Search for the cell housing the specified text and yield its (X, Y) center coordinate. 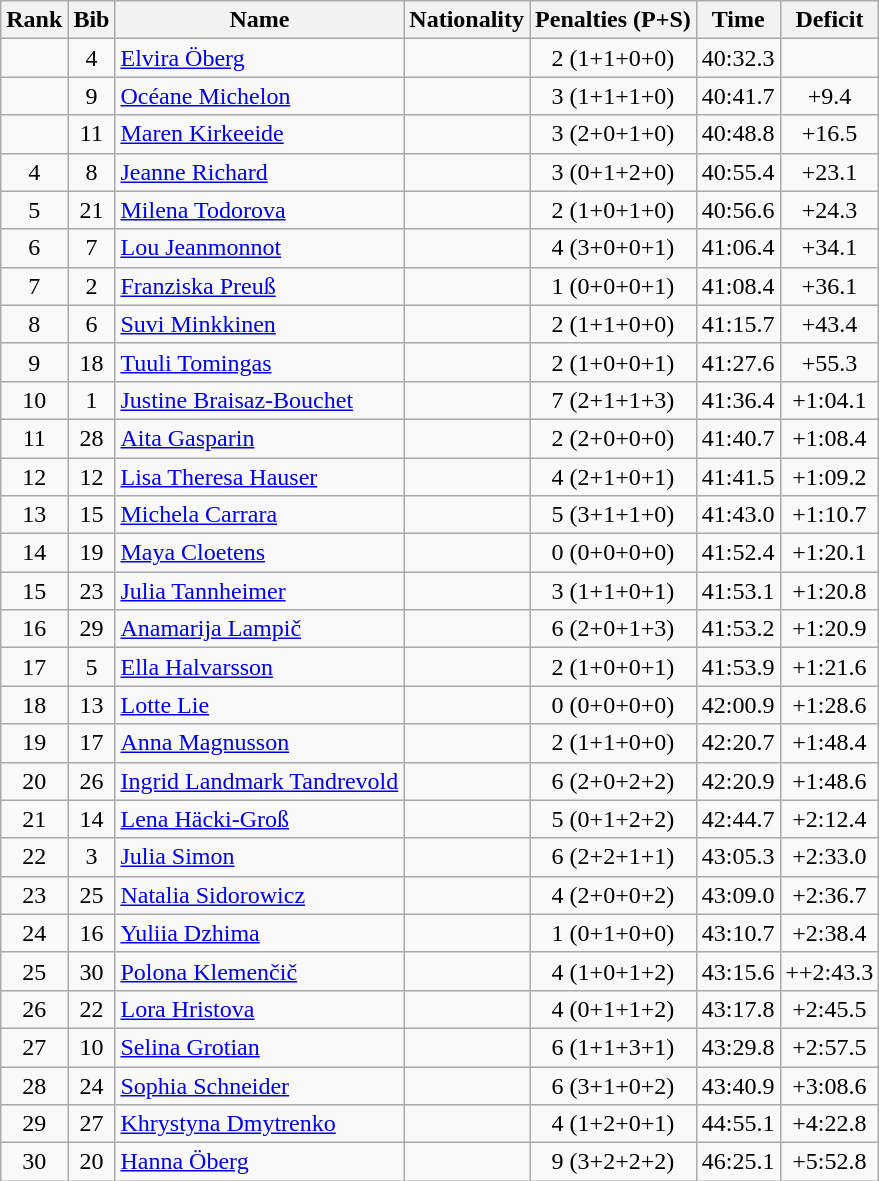
43:17.8 (738, 1009)
+1:10.7 (830, 515)
41:52.4 (738, 553)
Ingrid Landmark Tandrevold (260, 781)
+2:33.0 (830, 857)
41:27.6 (738, 362)
+1:48.6 (830, 781)
4 (0+1+1+2) (614, 1009)
Maren Kirkeeide (260, 134)
43:40.9 (738, 1085)
2 (1+0+1+0) (614, 210)
Julia Simon (260, 857)
41:53.9 (738, 667)
3 (1+1+1+0) (614, 96)
1 (0+0+0+1) (614, 286)
41:41.5 (738, 477)
+1:08.4 (830, 438)
Hanna Öberg (260, 1162)
Anamarija Lampič (260, 629)
41:06.4 (738, 248)
+2:57.5 (830, 1047)
41:15.7 (738, 324)
6 (2+2+1+1) (614, 857)
+24.3 (830, 210)
+1:48.4 (830, 743)
Penalties (P+S) (614, 20)
Rank (34, 20)
Name (260, 20)
40:48.8 (738, 134)
5 (3+1+1+0) (614, 515)
4 (3+0+0+1) (614, 248)
6 (1+1+3+1) (614, 1047)
44:55.1 (738, 1124)
Selina Grotian (260, 1047)
40:56.6 (738, 210)
Deficit (830, 20)
40:55.4 (738, 172)
Milena Todorova (260, 210)
Time (738, 20)
+34.1 (830, 248)
+23.1 (830, 172)
+4:22.8 (830, 1124)
6 (2+0+2+2) (614, 781)
+1:21.6 (830, 667)
Nationality (467, 20)
+1:20.9 (830, 629)
++2:43.3 (830, 971)
3 (1+1+0+1) (614, 591)
42:20.9 (738, 781)
2 (2+0+0+0) (614, 438)
4 (1+0+1+2) (614, 971)
Maya Cloetens (260, 553)
6 (2+0+1+3) (614, 629)
1 (92, 400)
Bib (92, 20)
Elvira Öberg (260, 58)
+1:20.1 (830, 553)
+1:09.2 (830, 477)
7 (2+1+1+3) (614, 400)
42:44.7 (738, 819)
3 (92, 857)
+2:36.7 (830, 895)
+43.4 (830, 324)
42:20.7 (738, 743)
42:00.9 (738, 705)
Khrystyna Dmytrenko (260, 1124)
3 (2+0+1+0) (614, 134)
41:53.2 (738, 629)
Anna Magnusson (260, 743)
40:32.3 (738, 58)
+3:08.6 (830, 1085)
+1:04.1 (830, 400)
+1:28.6 (830, 705)
Lena Häcki-Groß (260, 819)
Michela Carrara (260, 515)
+2:38.4 (830, 933)
Lisa Theresa Hauser (260, 477)
Lotte Lie (260, 705)
1 (0+1+0+0) (614, 933)
43:15.6 (738, 971)
Ella Halvarsson (260, 667)
+2:12.4 (830, 819)
9 (3+2+2+2) (614, 1162)
4 (2+0+0+2) (614, 895)
+36.1 (830, 286)
+5:52.8 (830, 1162)
43:10.7 (738, 933)
41:36.4 (738, 400)
3 (0+1+2+0) (614, 172)
+55.3 (830, 362)
Sophia Schneider (260, 1085)
Lora Hristova (260, 1009)
Justine Braisaz-Bouchet (260, 400)
41:08.4 (738, 286)
5 (0+1+2+2) (614, 819)
Lou Jeanmonnot (260, 248)
41:40.7 (738, 438)
Yuliia Dzhima (260, 933)
43:09.0 (738, 895)
6 (3+1+0+2) (614, 1085)
4 (2+1+0+1) (614, 477)
Jeanne Richard (260, 172)
+2:45.5 (830, 1009)
Tuuli Tomingas (260, 362)
43:29.8 (738, 1047)
Suvi Minkkinen (260, 324)
Polona Klemenčič (260, 971)
Franziska Preuß (260, 286)
Océane Michelon (260, 96)
Natalia Sidorowicz (260, 895)
41:53.1 (738, 591)
+9.4 (830, 96)
Aita Gasparin (260, 438)
+1:20.8 (830, 591)
Julia Tannheimer (260, 591)
40:41.7 (738, 96)
4 (1+2+0+1) (614, 1124)
43:05.3 (738, 857)
46:25.1 (738, 1162)
2 (92, 286)
+16.5 (830, 134)
41:43.0 (738, 515)
